Search for the cell housing the specified text and yield its [X, Y] center coordinate. 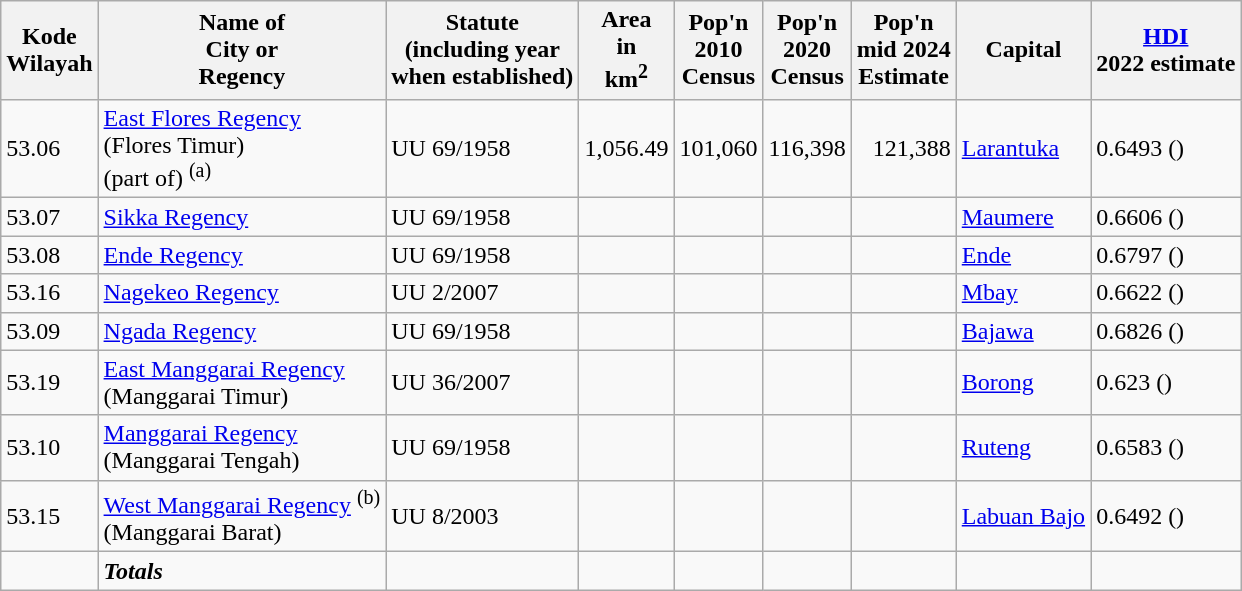
0.6583 () [1166, 448]
Nagekeo Regency [242, 293]
53.19 [50, 382]
53.16 [50, 293]
0.6826 () [1166, 331]
Maumere [1023, 217]
Manggarai Regency (Manggarai Tengah) [242, 448]
Bajawa [1023, 331]
Pop'n 2020 Census [807, 50]
53.07 [50, 217]
UU 36/2007 [482, 382]
Sikka Regency [242, 217]
Pop'n 2010 Census [718, 50]
Name ofCity orRegency [242, 50]
UU 2/2007 [482, 293]
53.09 [50, 331]
0.6606 () [1166, 217]
Ende [1023, 255]
Larantuka [1023, 148]
53.06 [50, 148]
UU 8/2003 [482, 516]
Statute (including year when established) [482, 50]
53.10 [50, 448]
Borong [1023, 382]
Kode Wilayah [50, 50]
Totals [242, 571]
53.15 [50, 516]
West Manggarai Regency (b) (Manggarai Barat) [242, 516]
Labuan Bajo [1023, 516]
0.623 () [1166, 382]
Areainkm2 [626, 50]
East Flores Regency(Flores Timur) (part of) (a) [242, 148]
Capital [1023, 50]
121,388 [904, 148]
East Manggarai Regency (Manggarai Timur) [242, 382]
116,398 [807, 148]
Mbay [1023, 293]
1,056.49 [626, 148]
Ende Regency [242, 255]
0.6622 () [1166, 293]
Ruteng [1023, 448]
0.6797 () [1166, 255]
53.08 [50, 255]
101,060 [718, 148]
HDI2022 estimate [1166, 50]
Pop'n mid 2024 Estimate [904, 50]
Ngada Regency [242, 331]
0.6493 () [1166, 148]
0.6492 () [1166, 516]
